Return [x, y] of the center of cell containing provided text 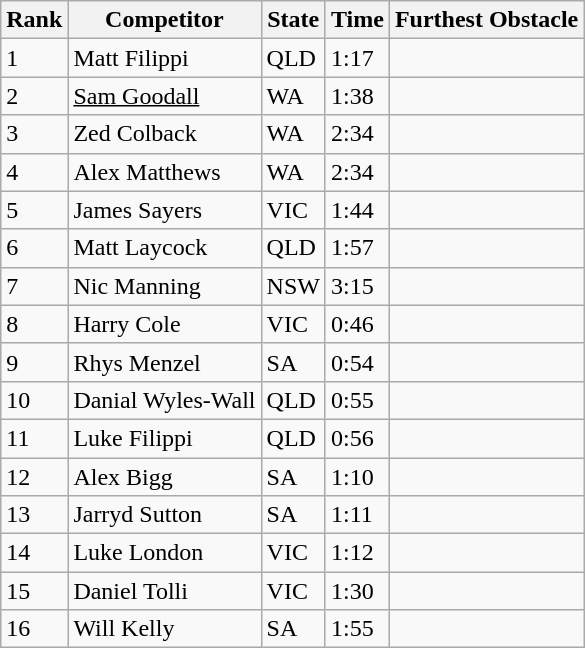
Competitor [164, 20]
3:15 [357, 286]
Luke Filippi [164, 438]
16 [34, 629]
1:55 [357, 629]
3 [34, 134]
6 [34, 248]
State [293, 20]
Luke London [164, 553]
7 [34, 286]
Rhys Menzel [164, 362]
12 [34, 477]
James Sayers [164, 210]
Furthest Obstacle [486, 20]
1 [34, 58]
0:46 [357, 324]
1:10 [357, 477]
Zed Colback [164, 134]
1:11 [357, 515]
1:30 [357, 591]
Matt Filippi [164, 58]
14 [34, 553]
Jarryd Sutton [164, 515]
Alex Matthews [164, 172]
Danial Wyles-Wall [164, 400]
Nic Manning [164, 286]
4 [34, 172]
Daniel Tolli [164, 591]
Harry Cole [164, 324]
2 [34, 96]
Sam Goodall [164, 96]
Will Kelly [164, 629]
9 [34, 362]
5 [34, 210]
0:55 [357, 400]
10 [34, 400]
1:57 [357, 248]
11 [34, 438]
Matt Laycock [164, 248]
0:56 [357, 438]
Time [357, 20]
1:17 [357, 58]
13 [34, 515]
1:44 [357, 210]
Rank [34, 20]
1:12 [357, 553]
8 [34, 324]
0:54 [357, 362]
1:38 [357, 96]
15 [34, 591]
Alex Bigg [164, 477]
NSW [293, 286]
